Determine the [X, Y] coordinate at the center of the cell enclosing the given text.  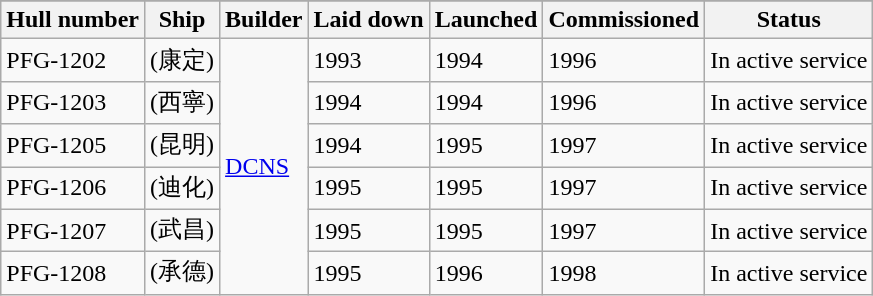
Hull number [73, 20]
PFG-1207 [73, 230]
(西寧) [182, 102]
DCNS [264, 166]
Ship [182, 20]
PFG-1202 [73, 60]
Laid down [368, 20]
1993 [368, 60]
PFG-1203 [73, 102]
Commissioned [624, 20]
PFG-1206 [73, 188]
(康定) [182, 60]
(昆明) [182, 146]
1998 [624, 274]
(承德) [182, 274]
PFG-1205 [73, 146]
(武昌) [182, 230]
Builder [264, 20]
Status [789, 20]
PFG-1208 [73, 274]
Launched [486, 20]
(迪化) [182, 188]
